For the text-containing cell, return its midpoint in [X, Y] coordinate format. 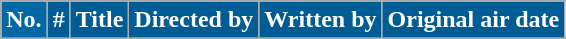
Original air date [474, 20]
Directed by [194, 20]
Title [100, 20]
Written by [320, 20]
# [58, 20]
No. [24, 20]
